Find where the given text appears and provide that cell's center as (X, Y) coordinate. 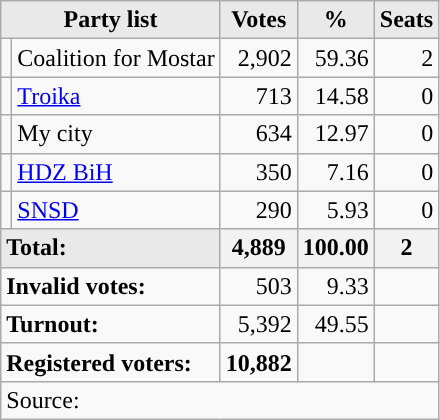
Seats (406, 20)
Coalition for Mostar (116, 58)
SNSD (116, 210)
Party list (110, 20)
59.36 (336, 58)
634 (258, 134)
Source: (220, 400)
2,902 (258, 58)
4,889 (258, 248)
Turnout: (110, 324)
Total: (110, 248)
Invalid votes: (110, 286)
14.58 (336, 96)
Votes (258, 20)
5,392 (258, 324)
Troika (116, 96)
10,882 (258, 362)
5.93 (336, 210)
100.00 (336, 248)
350 (258, 172)
Registered voters: (110, 362)
HDZ BiH (116, 172)
7.16 (336, 172)
% (336, 20)
9.33 (336, 286)
290 (258, 210)
My city (116, 134)
12.97 (336, 134)
49.55 (336, 324)
503 (258, 286)
713 (258, 96)
